Pinpoint the cell where the given text exists, returning its [x, y] midpoint coordinate. 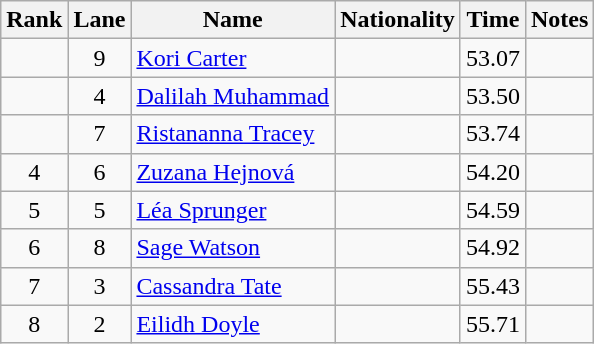
53.74 [492, 134]
Kori Carter [233, 58]
53.50 [492, 96]
Cassandra Tate [233, 286]
3 [100, 286]
Name [233, 20]
Léa Sprunger [233, 210]
9 [100, 58]
54.59 [492, 210]
55.71 [492, 324]
54.20 [492, 172]
Time [492, 20]
2 [100, 324]
Sage Watson [233, 248]
Dalilah Muhammad [233, 96]
Eilidh Doyle [233, 324]
Nationality [398, 20]
Ristananna Tracey [233, 134]
54.92 [492, 248]
Zuzana Hejnová [233, 172]
53.07 [492, 58]
Lane [100, 20]
Rank [34, 20]
Notes [559, 20]
55.43 [492, 286]
